Pinpoint the cell where the given text exists, returning its (x, y) midpoint coordinate. 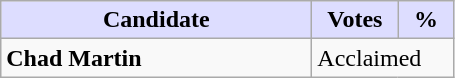
Votes (355, 20)
Chad Martin (156, 58)
Acclaimed (383, 58)
% (426, 20)
Candidate (156, 20)
